Search for the cell housing the specified text and yield its (X, Y) center coordinate. 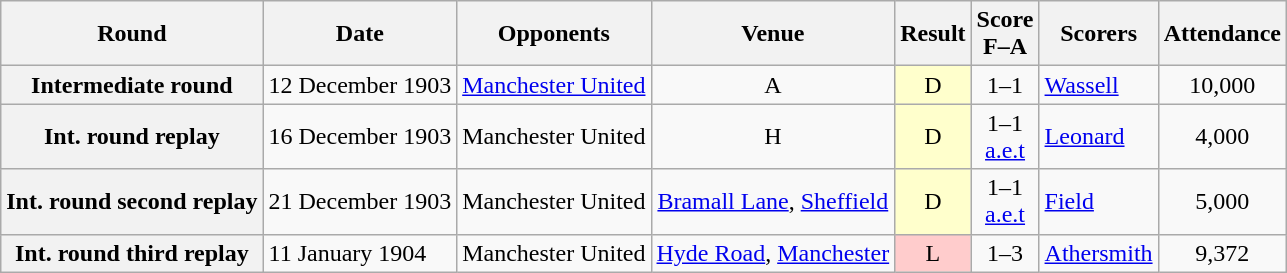
Wassell (1098, 85)
Opponents (554, 34)
1–1 (1005, 85)
Athersmith (1098, 253)
5,000 (1222, 202)
A (773, 85)
12 December 1903 (360, 85)
ScoreF–A (1005, 34)
9,372 (1222, 253)
10,000 (1222, 85)
Round (132, 34)
11 January 1904 (360, 253)
Int. round third replay (132, 253)
Date (360, 34)
21 December 1903 (360, 202)
Intermediate round (132, 85)
Attendance (1222, 34)
Int. round replay (132, 136)
Field (1098, 202)
H (773, 136)
Int. round second replay (132, 202)
1–3 (1005, 253)
4,000 (1222, 136)
Venue (773, 34)
Leonard (1098, 136)
Bramall Lane, Sheffield (773, 202)
16 December 1903 (360, 136)
L (933, 253)
Scorers (1098, 34)
Result (933, 34)
Hyde Road, Manchester (773, 253)
